Capture the cell that displays the provided text and extract its [X, Y] central coordinate. 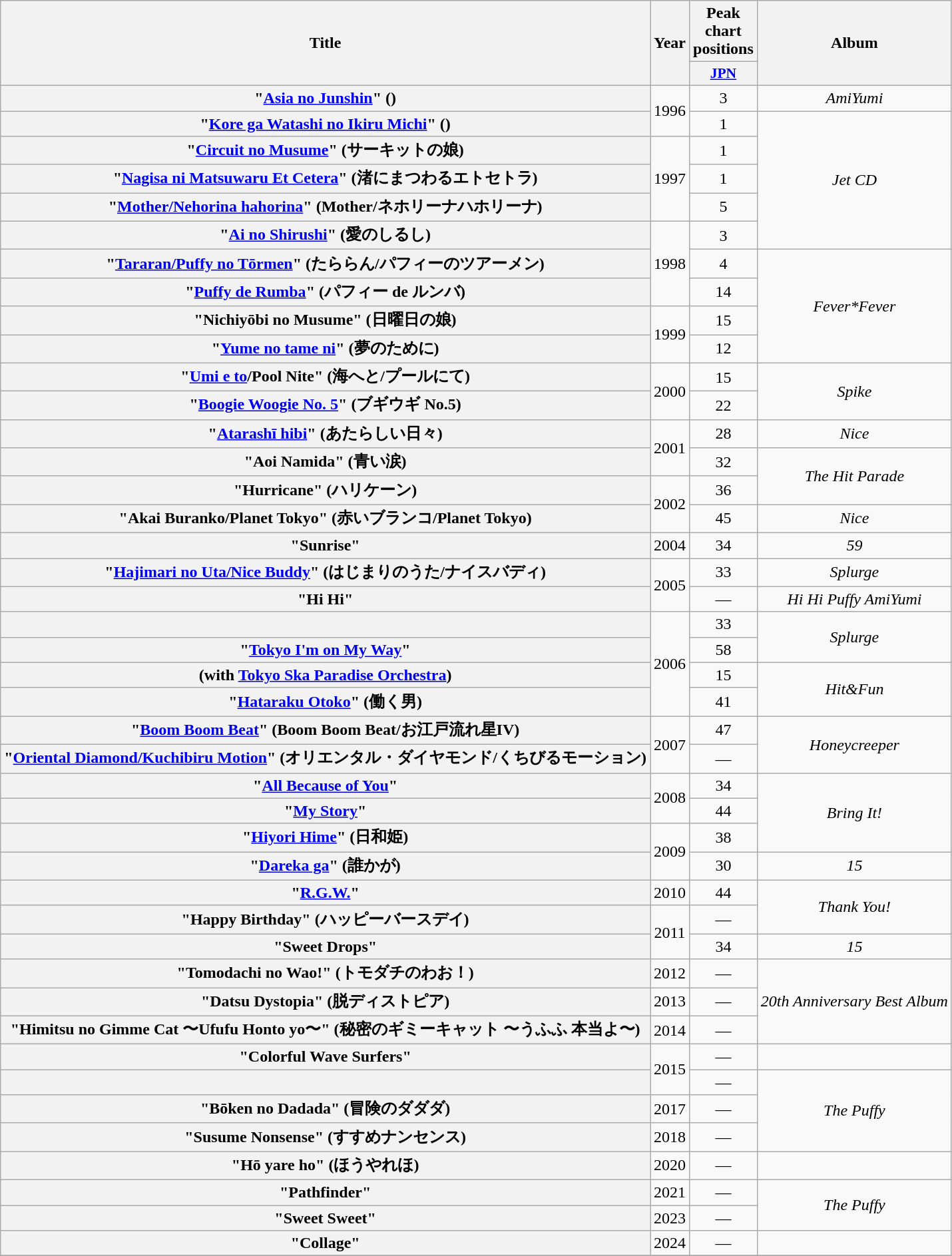
2014 [670, 1030]
Hi Hi Puffy AmiYumi [854, 599]
Hit&Fun [854, 690]
59 [854, 545]
"Kore ga Watashi no Ikiru Michi" () [326, 123]
2005 [670, 584]
2021 [670, 1192]
AmiYumi [854, 98]
2018 [670, 1137]
"Hō yare ho" (ほうやれほ) [326, 1166]
"Pathfinder" [326, 1192]
"Susume Nonsense" (すすめナンセンス) [326, 1137]
(with Tokyo Ska Paradise Orchestra) [326, 675]
20th Anniversary Best Album [854, 1002]
"Colorful Wave Surfers" [326, 1057]
"Asia no Junshin" () [326, 98]
2000 [670, 391]
"Boom Boom Beat" (Boom Boom Beat/お江戸流れ星IV) [326, 731]
"Oriental Diamond/Kuchibiru Motion" (オリエンタル・ダイヤモンド/くちびるモーション) [326, 759]
"Hajimari no Uta/Nice Buddy" (はじまりのうた/ナイスバディ) [326, 572]
"Ai no Shirushi" (愛のしるし) [326, 236]
2002 [670, 505]
Thank You! [854, 907]
"Sweet Sweet" [326, 1217]
36 [724, 490]
Bring It! [854, 812]
"Nagisa ni Matsuwaru Et Cetera" (渚にまつわるエトセトラ) [326, 178]
"Himitsu no Gimme Cat 〜Ufufu Honto yo〜" (秘密のギミーキャット 〜うふふ 本当よ〜) [326, 1030]
"Aoi Namida" (青い涙) [326, 462]
1999 [670, 334]
2008 [670, 798]
"Hurricane" (ハリケーン) [326, 490]
Peak chart positions [724, 31]
"Tararan/Puffy no Tōrmen" (たららん/パフィーのツアーメン) [326, 264]
"Atarashī hibi" (あたらしい日々) [326, 434]
Honeycreeper [854, 744]
"Yume no tame ni" (夢のために) [326, 349]
2011 [670, 932]
2013 [670, 1002]
"Umi e to/Pool Nite" (海へと/プールにて) [326, 377]
41 [724, 702]
JPN [724, 74]
2015 [670, 1070]
Title [326, 43]
"Sunrise" [326, 545]
2006 [670, 664]
"All Because of You" [326, 785]
5 [724, 208]
12 [724, 349]
Spike [854, 391]
32 [724, 462]
"Boogie Woogie No. 5" (ブギウギ No.5) [326, 406]
2007 [670, 744]
2010 [670, 893]
2023 [670, 1217]
"My Story" [326, 811]
"Hataraku Otoko" (働く男) [326, 702]
2012 [670, 973]
2020 [670, 1166]
"Happy Birthday" (ハッピーバースデイ) [326, 920]
4 [724, 264]
38 [724, 837]
"Puffy de Rumba" (パフィー de ルンバ) [326, 292]
58 [724, 650]
2017 [670, 1109]
2004 [670, 545]
"Nichiyōbi no Musume" (日曜日の娘) [326, 321]
"Sweet Drops" [326, 946]
"Datsu Dystopia" (脱ディストピア) [326, 1002]
"Bōken no Dadada" (冒険のダダダ) [326, 1109]
Album [854, 43]
"Tomodachi no Wao!" (トモダチのわお！) [326, 973]
"R.G.W." [326, 893]
Year [670, 43]
"Collage" [326, 1243]
2024 [670, 1243]
45 [724, 519]
The Hit Parade [854, 477]
"Circuit no Musume" (サーキットの娘) [326, 150]
2001 [670, 447]
47 [724, 731]
22 [724, 406]
Fever*Fever [854, 306]
2009 [670, 852]
Jet CD [854, 180]
"Mother/Nehorina hahorina" (Mother/ネホリーナハホリーナ) [326, 208]
"Akai Buranko/Planet Tokyo" (赤いブランコ/Planet Tokyo) [326, 519]
1997 [670, 179]
"Tokyo I'm on My Way" [326, 650]
14 [724, 292]
"Dareka ga" (誰かが) [326, 867]
28 [724, 434]
"Hiyori Hime" (日和姫) [326, 837]
"Hi Hi" [326, 599]
1996 [670, 110]
1998 [670, 264]
30 [724, 867]
